Search for the cell housing the specified text and yield its (X, Y) center coordinate. 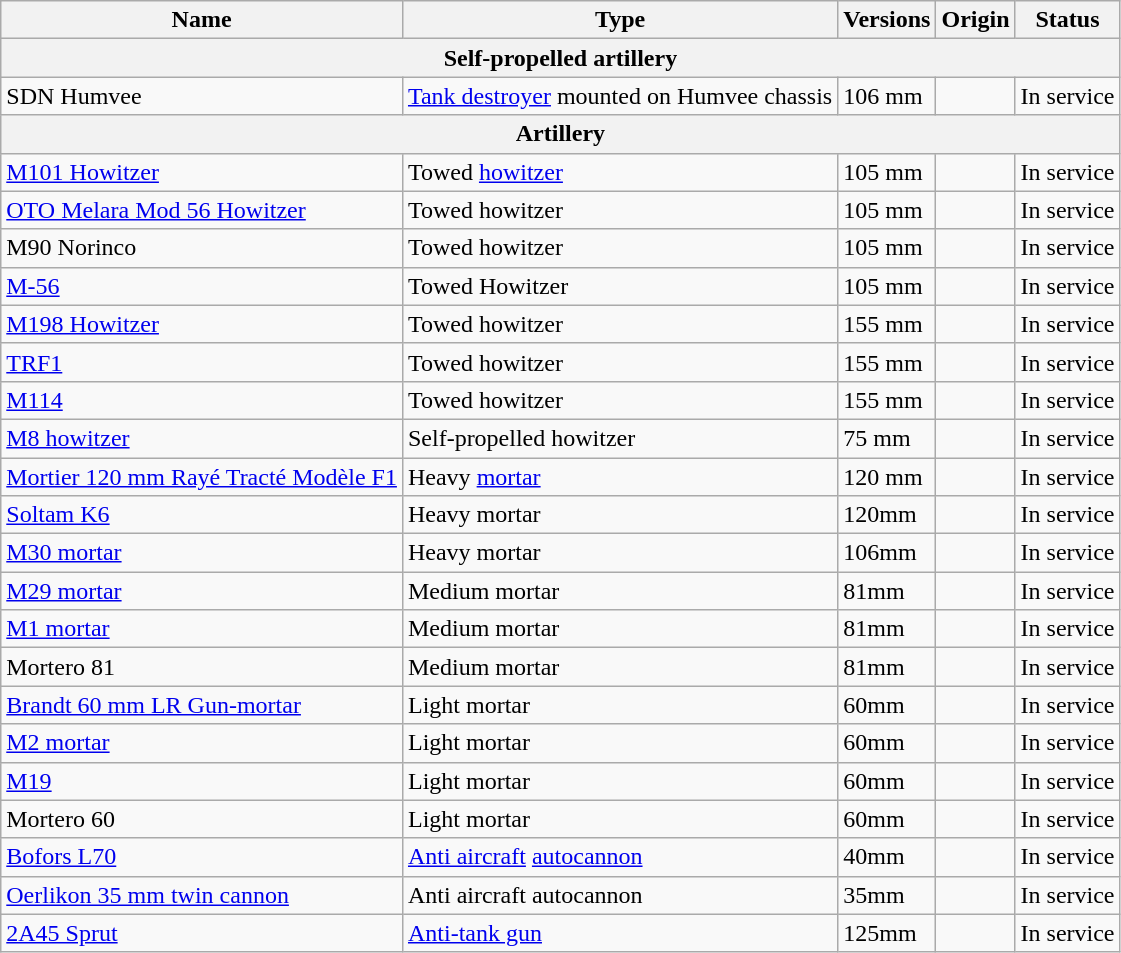
M114 (202, 400)
M19 (202, 781)
Versions (887, 20)
M8 howitzer (202, 438)
120mm (887, 515)
Name (202, 20)
40mm (887, 857)
Self-propelled artillery (560, 58)
Mortier 120 mm Rayé Tracté Modèle F1 (202, 477)
M2 mortar (202, 743)
Bofors L70 (202, 857)
Mortero 81 (202, 667)
Status (1068, 20)
M1 mortar (202, 629)
M90 Norinco (202, 248)
106 mm (887, 96)
SDN Humvee (202, 96)
M198 Howitzer (202, 324)
Artillery (560, 134)
35mm (887, 895)
Origin (976, 20)
M30 mortar (202, 553)
125mm (887, 933)
75 mm (887, 438)
M101 Howitzer (202, 172)
M-56 (202, 286)
2A45 Sprut (202, 933)
Type (620, 20)
106mm (887, 553)
Tank destroyer mounted on Humvee chassis (620, 96)
OTO Melara Mod 56 Howitzer (202, 210)
Anti-tank gun (620, 933)
M29 mortar (202, 591)
120 mm (887, 477)
Towed Howitzer (620, 286)
Self-propelled howitzer (620, 438)
Brandt 60 mm LR Gun-mortar (202, 705)
Mortero 60 (202, 819)
Oerlikon 35 mm twin cannon (202, 895)
TRF1 (202, 362)
Soltam K6 (202, 515)
